Find where the given text appears and provide that cell's center as [x, y] coordinate. 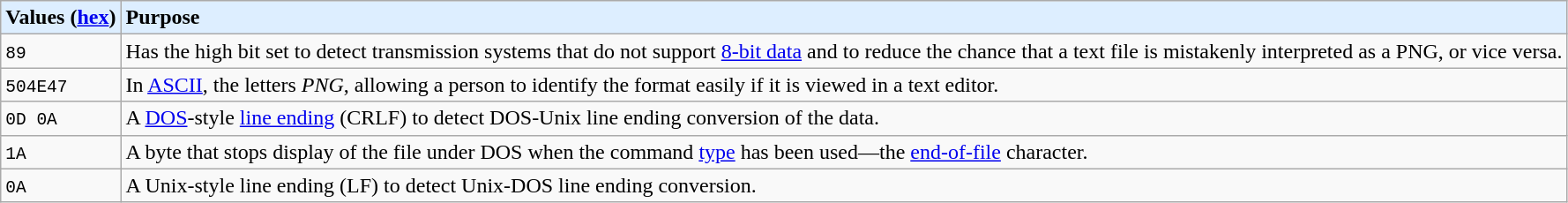
Purpose [844, 18]
504E47 [61, 85]
A byte that stops display of the file under DOS when the command type has been used—the end-of-file character. [844, 152]
A DOS-style line ending (CRLF) to detect DOS-Unix line ending conversion of the data. [844, 118]
89 [61, 51]
0A [61, 185]
A Unix-style line ending (LF) to detect Unix-DOS line ending conversion. [844, 185]
In ASCII, the letters PNG, allowing a person to identify the format easily if it is viewed in a text editor. [844, 85]
1A [61, 152]
0D 0A [61, 118]
Values (hex) [61, 18]
